Search for the cell housing the specified text and yield its [x, y] center coordinate. 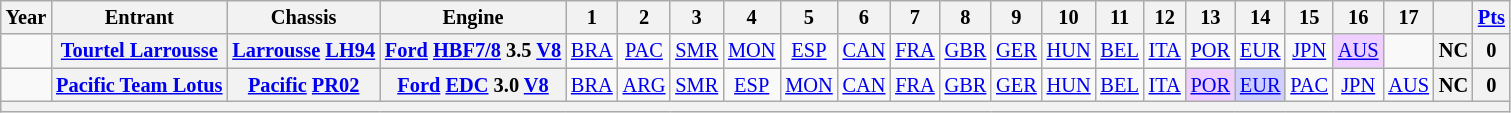
4 [752, 17]
ARG [644, 85]
Pacific Team Lotus [139, 85]
Larrousse LH94 [304, 51]
14 [1260, 17]
2 [644, 17]
16 [1358, 17]
15 [1308, 17]
1 [592, 17]
6 [864, 17]
7 [914, 17]
13 [1210, 17]
Year [26, 17]
5 [808, 17]
9 [1016, 17]
Chassis [304, 17]
Tourtel Larrousse [139, 51]
12 [1165, 17]
11 [1119, 17]
Pts [1492, 17]
Entrant [139, 17]
8 [966, 17]
Ford HBF7/8 3.5 V8 [473, 51]
Ford EDC 3.0 V8 [473, 85]
Engine [473, 17]
17 [1408, 17]
10 [1069, 17]
Pacific PR02 [304, 85]
3 [696, 17]
